Return the (x, y) coordinate for the center point of the cell that contains the specified text.  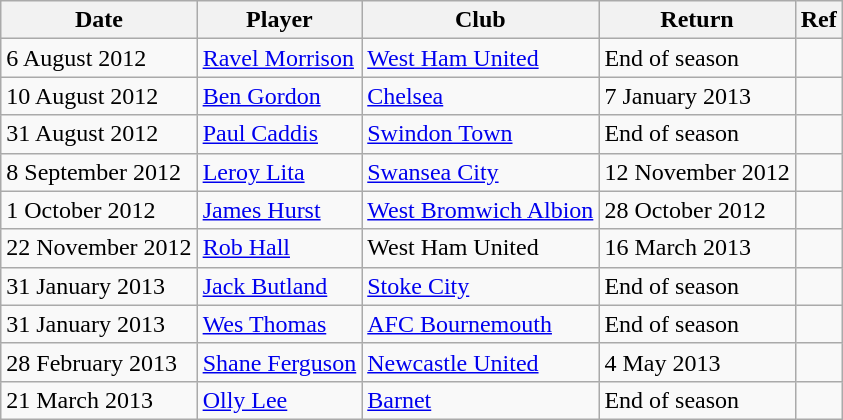
Olly Lee (280, 400)
Leroy Lita (280, 172)
Player (280, 20)
Jack Butland (280, 286)
31 August 2012 (99, 134)
West Bromwich Albion (480, 210)
6 August 2012 (99, 58)
10 August 2012 (99, 96)
Barnet (480, 400)
Date (99, 20)
28 October 2012 (697, 210)
Return (697, 20)
Newcastle United (480, 362)
1 October 2012 (99, 210)
7 January 2013 (697, 96)
28 February 2013 (99, 362)
Ref (818, 20)
8 September 2012 (99, 172)
Swansea City (480, 172)
22 November 2012 (99, 248)
Paul Caddis (280, 134)
Wes Thomas (280, 324)
Swindon Town (480, 134)
Shane Ferguson (280, 362)
Stoke City (480, 286)
16 March 2013 (697, 248)
Ravel Morrison (280, 58)
AFC Bournemouth (480, 324)
12 November 2012 (697, 172)
Ben Gordon (280, 96)
21 March 2013 (99, 400)
James Hurst (280, 210)
Club (480, 20)
4 May 2013 (697, 362)
Chelsea (480, 96)
Rob Hall (280, 248)
